Provide the (X, Y) coordinate of the cell's center where the given text is located.  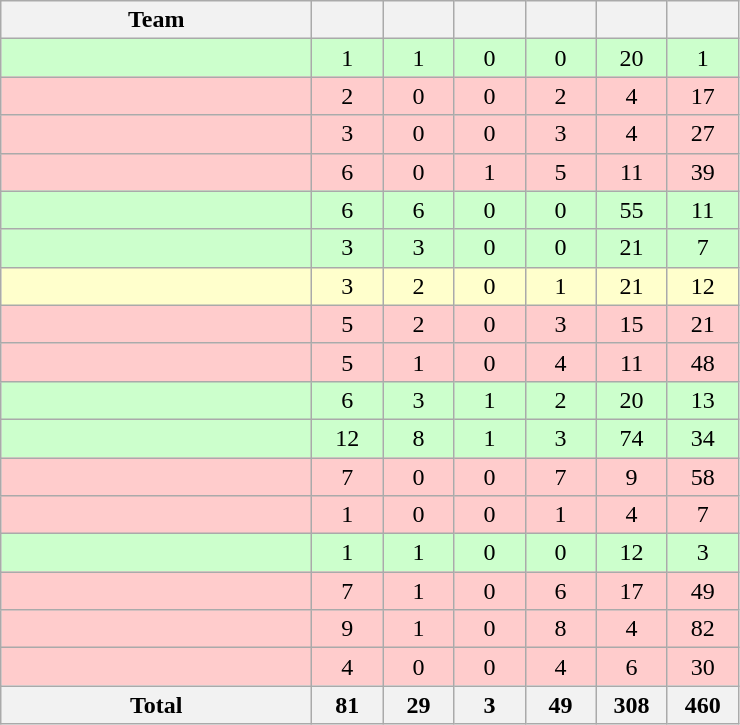
13 (702, 400)
460 (702, 705)
29 (418, 705)
81 (348, 705)
Team (156, 20)
Total (156, 705)
34 (702, 438)
82 (702, 629)
308 (632, 705)
30 (702, 667)
55 (632, 210)
15 (632, 324)
39 (702, 172)
74 (632, 438)
27 (702, 134)
48 (702, 362)
58 (702, 477)
